Return the (X, Y) coordinate for the center point of the cell that contains the specified text.  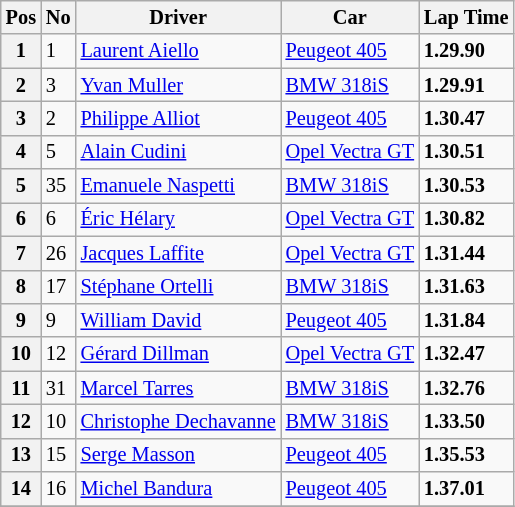
1.33.50 (466, 421)
Stéphane Ortelli (178, 287)
1.30.47 (466, 118)
1.30.82 (466, 219)
Alain Cudini (178, 152)
16 (58, 489)
1.29.90 (466, 51)
1.30.51 (466, 152)
4 (21, 152)
1.32.47 (466, 354)
35 (58, 186)
15 (58, 455)
Michel Bandura (178, 489)
Yvan Muller (178, 85)
Marcel Tarres (178, 388)
7 (21, 253)
Pos (21, 17)
Serge Masson (178, 455)
No (58, 17)
17 (58, 287)
14 (21, 489)
31 (58, 388)
1.32.76 (466, 388)
1.31.63 (466, 287)
William David (178, 320)
Emanuele Naspetti (178, 186)
1.35.53 (466, 455)
Éric Hélary (178, 219)
Christophe Dechavanne (178, 421)
13 (21, 455)
Lap Time (466, 17)
Laurent Aiello (178, 51)
Driver (178, 17)
8 (21, 287)
1.31.84 (466, 320)
1.29.91 (466, 85)
1.30.53 (466, 186)
Philippe Alliot (178, 118)
1.37.01 (466, 489)
26 (58, 253)
1.31.44 (466, 253)
Gérard Dillman (178, 354)
Jacques Laffite (178, 253)
Car (350, 17)
11 (21, 388)
